Locate the cell with the specified text and output its (x, y) center coordinate. 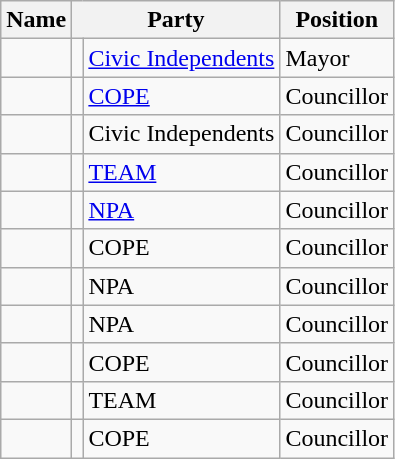
Position (337, 20)
Mayor (337, 58)
Name (36, 20)
Party (176, 20)
